From the cell containing the given text, extract its center point as (X, Y) coordinate. 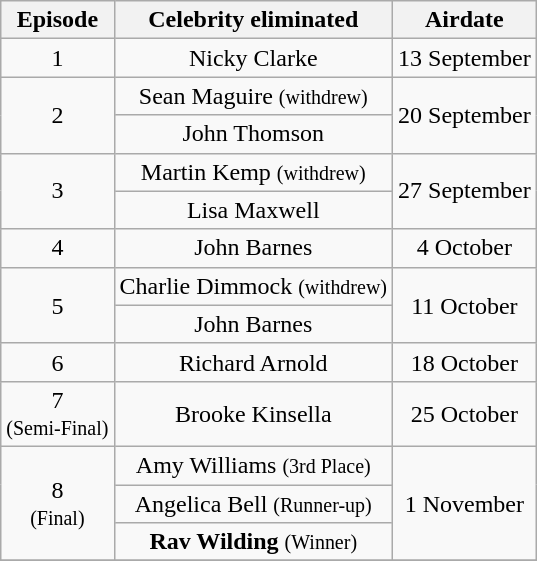
3 (58, 191)
2 (58, 115)
Charlie Dimmock (withdrew) (254, 286)
11 October (465, 305)
7(Semi-Final) (58, 414)
Episode (58, 20)
6 (58, 362)
Nicky Clarke (254, 58)
25 October (465, 414)
Celebrity eliminated (254, 20)
Rav Wilding (Winner) (254, 542)
5 (58, 305)
Brooke Kinsella (254, 414)
Martin Kemp (withdrew) (254, 172)
27 September (465, 191)
18 October (465, 362)
4 October (465, 248)
Angelica Bell (Runner-up) (254, 503)
1 (58, 58)
4 (58, 248)
Lisa Maxwell (254, 210)
Amy Williams (3rd Place) (254, 465)
13 September (465, 58)
Sean Maguire (withdrew) (254, 96)
Airdate (465, 20)
1 November (465, 503)
Richard Arnold (254, 362)
20 September (465, 115)
8(Final) (58, 503)
John Thomson (254, 134)
